Determine the [x, y] coordinate at the center of the cell enclosing the given text.  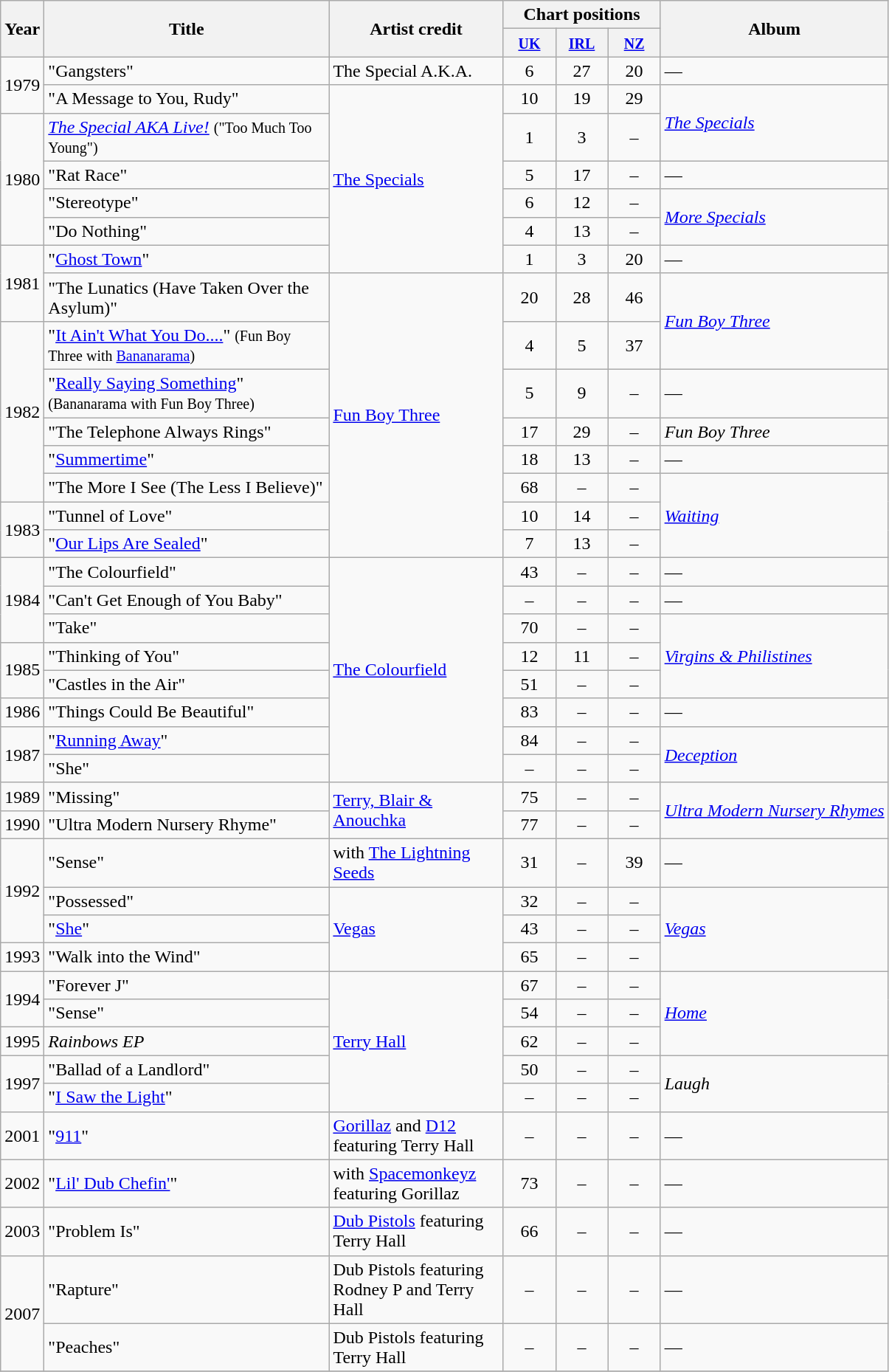
1982 [22, 411]
54 [530, 1013]
"Really Saying Something" (Bananarama with Fun Boy Three) [187, 393]
"Tunnel of Love" [187, 516]
"A Message to You, Rudy" [187, 99]
Laugh [775, 1083]
2003 [22, 1231]
27 [581, 71]
"I Saw the Light" [187, 1097]
1980 [22, 179]
19 [581, 99]
7 [530, 544]
"Can't Get Enough of You Baby" [187, 600]
"The Lunatics (Have Taken Over the Asylum)" [187, 297]
31 [530, 862]
75 [530, 796]
"Ghost Town" [187, 259]
65 [530, 957]
"Lil' Dub Chefin'" [187, 1184]
62 [530, 1041]
"Ballad of a Landlord" [187, 1069]
"The More I See (The Less I Believe)" [187, 488]
Terry, Blair & Anouchka [416, 810]
"Do Nothing" [187, 231]
"Things Could Be Beautiful" [187, 712]
68 [530, 488]
1983 [22, 530]
"Gangsters" [187, 71]
NZ [634, 43]
1994 [22, 999]
Home [775, 1013]
"The Colourfield" [187, 572]
"Take" [187, 628]
18 [530, 460]
"Missing" [187, 796]
Album [775, 29]
46 [634, 297]
73 [530, 1184]
Waiting [775, 516]
11 [581, 656]
1987 [22, 754]
67 [530, 985]
32 [530, 901]
1990 [22, 824]
1981 [22, 283]
9 [581, 393]
28 [581, 297]
The Colourfield [416, 670]
Gorillaz and D12 featuring Terry Hall [416, 1135]
"Problem Is" [187, 1231]
"Stereotype" [187, 203]
Rainbows EP [187, 1041]
Deception [775, 754]
83 [530, 712]
1984 [22, 600]
Artist credit [416, 29]
1989 [22, 796]
Year [22, 29]
"Forever J" [187, 985]
"Castles in the Air" [187, 684]
14 [581, 516]
"911" [187, 1135]
Ultra Modern Nursery Rhymes [775, 810]
1985 [22, 670]
50 [530, 1069]
Chart positions [581, 15]
Terry Hall [416, 1041]
"Thinking of You" [187, 656]
The Special AKA Live! ("Too Much Too Young") [187, 137]
1992 [22, 890]
70 [530, 628]
IRL [581, 43]
"Rapture" [187, 1289]
"It Ain't What You Do...." (Fun Boy Three with Bananarama) [187, 345]
1995 [22, 1041]
The Special A.K.A. [416, 71]
77 [530, 824]
"Walk into the Wind" [187, 957]
"Peaches" [187, 1348]
"Possessed" [187, 901]
1993 [22, 957]
"Our Lips Are Sealed" [187, 544]
1979 [22, 85]
66 [530, 1231]
"Running Away" [187, 740]
"Summertime" [187, 460]
with The Lightning Seeds [416, 862]
2002 [22, 1184]
"Ultra Modern Nursery Rhyme" [187, 824]
Dub Pistols featuring Rodney P and Terry Hall [416, 1289]
1997 [22, 1083]
with Spacemonkeyz featuring Gorillaz [416, 1184]
1986 [22, 712]
37 [634, 345]
Title [187, 29]
"Rat Race" [187, 175]
"The Telephone Always Rings" [187, 432]
2007 [22, 1314]
84 [530, 740]
51 [530, 684]
UK [530, 43]
More Specials [775, 217]
2001 [22, 1135]
Virgins & Philistines [775, 656]
39 [634, 862]
